Search for the cell housing the specified text and yield its (x, y) center coordinate. 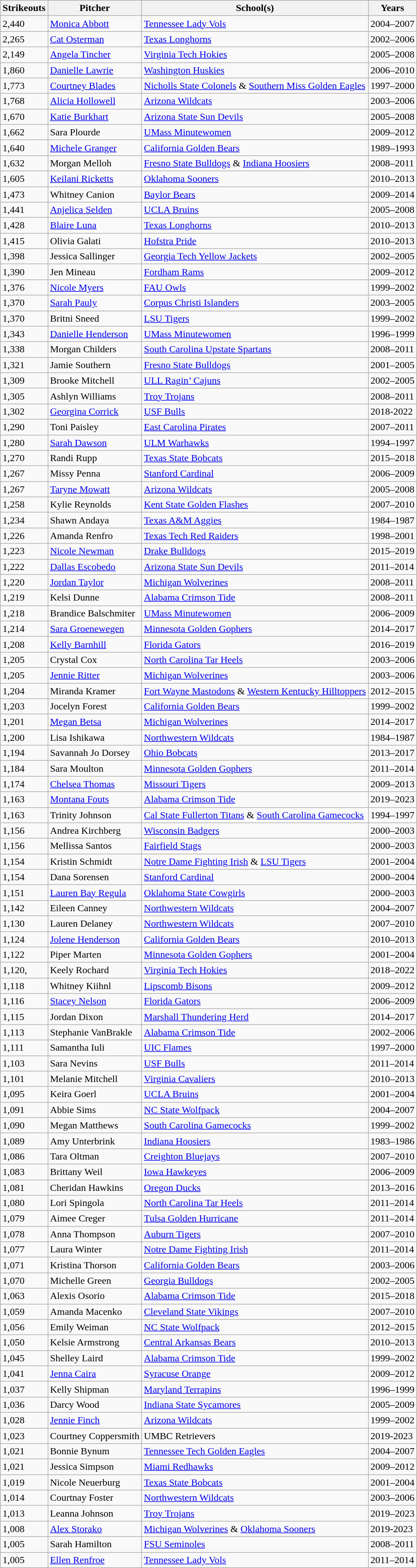
Shelley Laird (95, 1358)
Leanna Johnson (95, 1513)
Miami Redhawks (255, 1467)
1,063 (24, 1296)
1,258 (24, 505)
1,091 (24, 1110)
Blaire Luna (95, 225)
1,120, (24, 970)
2001–2005 (392, 365)
Jennie Finch (95, 1420)
1,050 (24, 1343)
1,415 (24, 241)
Piper Marten (95, 955)
Jessica Simpson (95, 1467)
Lauren Bay Regula (95, 892)
Kelsie Armstrong (95, 1343)
Fordham Rams (255, 272)
2009–2013 (392, 784)
Nicole Neuerburg (95, 1482)
Stephanie VanBrakle (95, 1032)
1,028 (24, 1420)
1,081 (24, 1188)
1,151 (24, 892)
1,305 (24, 396)
Missy Penna (95, 474)
1,208 (24, 644)
Ashlyn Williams (95, 396)
Jolene Henderson (95, 939)
Oklahoma Sooners (255, 179)
Emily Weiman (95, 1327)
Stacey Nelson (95, 1001)
1989–1993 (392, 148)
Brooke Mitchell (95, 380)
Creighton Bluejays (255, 1156)
1,218 (24, 613)
Mellissa Santos (95, 846)
1,037 (24, 1389)
2018–2022 (392, 970)
Syracuse Orange (255, 1374)
2013–2016 (392, 1188)
1,194 (24, 753)
2006–2010 (392, 70)
Nicole Newman (95, 551)
1,142 (24, 908)
1,338 (24, 349)
Fairfield Stags (255, 846)
Indiana Hoosiers (255, 1141)
Fresno State Bulldogs (255, 365)
Anna Thompson (95, 1234)
1,222 (24, 567)
Megan Betsa (95, 722)
Baylor Bears (255, 194)
Jessica Sallinger (95, 256)
Danielle Henderson (95, 334)
Cat Osterman (95, 39)
Indiana State Sycamores (255, 1405)
1998–2001 (392, 536)
Lipscomb Bisons (255, 986)
Jocelyn Forest (95, 707)
Amy Unterbrink (95, 1141)
2016–2019 (392, 644)
Virginia Cavaliers (255, 1079)
Laura Winter (95, 1250)
Kelsi Dunne (95, 598)
Cheridan Hawkins (95, 1188)
Michele Granger (95, 148)
Amanda Macenko (95, 1312)
FAU Owls (255, 287)
2003–2005 (392, 303)
1,234 (24, 520)
1,201 (24, 722)
Missouri Tigers (255, 784)
Oklahoma State Cowgirls (255, 892)
1,223 (24, 551)
Sarah Pauly (95, 303)
Keira Goerl (95, 1094)
2,440 (24, 24)
ULM Warhawks (255, 442)
1983–1986 (392, 1141)
Taryne Mowatt (95, 489)
Auburn Tigers (255, 1234)
Katie Burkhart (95, 117)
Britni Sneed (95, 318)
Jordan Dixon (95, 1017)
Michelle Green (95, 1281)
South Carolina Upstate Spartans (255, 349)
1,113 (24, 1032)
Angela Tincher (95, 55)
1,203 (24, 707)
Montana Fouts (95, 799)
Jenna Caira (95, 1374)
East Carolina Pirates (255, 427)
Iowa Hawkeyes (255, 1172)
Fresno State Bulldogs & Indiana Hoosiers (255, 163)
Courtnay Foster (95, 1498)
1,302 (24, 411)
Corpus Christi Islanders (255, 303)
1,214 (24, 629)
Kelly Barnhill (95, 644)
Sara Plourde (95, 132)
1,111 (24, 1048)
1,122 (24, 955)
2018-2022 (392, 411)
Andrea Kirchberg (95, 830)
1,773 (24, 86)
Tara Oltman (95, 1156)
1,079 (24, 1219)
Amanda Renfro (95, 536)
Savannah Jo Dorsey (95, 753)
Kent State Golden Flashes (255, 505)
Alex Storako (95, 1529)
Jennie Ritter (95, 675)
Tulsa Golden Hurricane (255, 1219)
Samantha Iuli (95, 1048)
1,473 (24, 194)
Cal State Fullerton Titans & South Carolina Gamecocks (255, 815)
Brandice Balschmiter (95, 613)
1,041 (24, 1374)
Trinity Johnson (95, 815)
1,632 (24, 163)
1,343 (24, 334)
1,204 (24, 691)
Sara Moulton (95, 769)
1,376 (24, 287)
Courtney Coppersmith (95, 1435)
Keely Rochard (95, 970)
Texas A&M Aggies (255, 520)
Olivia Galati (95, 241)
1,095 (24, 1094)
1,070 (24, 1281)
1,662 (24, 132)
South Carolina Gamecocks (255, 1125)
Keilani Ricketts (95, 179)
2015–2019 (392, 551)
1,045 (24, 1358)
Melanie Mitchell (95, 1079)
Georgia Tech Yellow Jackets (255, 256)
Strikeouts (24, 8)
1,059 (24, 1312)
1,086 (24, 1156)
Morgan Childers (95, 349)
Dallas Escobedo (95, 567)
Oregon Ducks (255, 1188)
1,130 (24, 923)
1,124 (24, 939)
1,013 (24, 1513)
Miranda Kramer (95, 691)
Courtney Blades (95, 86)
1,220 (24, 582)
1,441 (24, 210)
Michigan Wolverines & Oklahoma Sooners (255, 1529)
1,270 (24, 458)
1,398 (24, 256)
1,014 (24, 1498)
1,101 (24, 1079)
1,115 (24, 1017)
Crystal Cox (95, 660)
Fort Wayne Mastodons & Western Kentucky Hilltoppers (255, 691)
Washington Huskies (255, 70)
1,083 (24, 1172)
1,321 (24, 365)
Aimee Creger (95, 1219)
1,023 (24, 1435)
Anjelica Selden (95, 210)
Kylie Reynolds (95, 505)
2009–2014 (392, 194)
1,226 (24, 536)
2005–2009 (392, 1405)
Brittany Weil (95, 1172)
Megan Matthews (95, 1125)
Lisa Ishikawa (95, 738)
Wisconsin Badgers (255, 830)
1,184 (24, 769)
Kelly Shipman (95, 1389)
Central Arkansas Bears (255, 1343)
1,280 (24, 442)
Hofstra Pride (255, 241)
1,605 (24, 179)
Abbie Sims (95, 1110)
Jen Mineau (95, 272)
1,219 (24, 598)
1,036 (24, 1405)
Shawn Andaya (95, 520)
Alicia Hollowell (95, 101)
Lauren Delaney (95, 923)
Notre Dame Fighting Irish & LSU Tigers (255, 861)
1,103 (24, 1063)
Marshall Thundering Herd (255, 1017)
Georgina Corrick (95, 411)
Pitcher (95, 8)
ULL Ragin’ Cajuns (255, 380)
Lori Spingola (95, 1203)
FSU Seminoles (255, 1544)
1,078 (24, 1234)
Toni Paisley (95, 427)
Maryland Terrapins (255, 1389)
2013–2017 (392, 753)
School(s) (255, 8)
1,056 (24, 1327)
1,071 (24, 1265)
2,149 (24, 55)
1,290 (24, 427)
1,118 (24, 986)
Years (392, 8)
2,265 (24, 39)
Cleveland State Vikings (255, 1312)
Ohio Bobcats (255, 753)
Whitney Kiihnl (95, 986)
Alexis Osorio (95, 1296)
Eileen Canney (95, 908)
1,089 (24, 1141)
Nicholls State Colonels & Southern Miss Golden Eagles (255, 86)
1,640 (24, 148)
1,768 (24, 101)
2000–2004 (392, 877)
Monica Abbott (95, 24)
LSU Tigers (255, 318)
Whitney Canion (95, 194)
1,309 (24, 380)
Dana Sorensen (95, 877)
Sarah Hamilton (95, 1544)
1,428 (24, 225)
Ellen Renfroe (95, 1560)
1,174 (24, 784)
Kristin Schmidt (95, 861)
1,090 (24, 1125)
1,116 (24, 1001)
1,019 (24, 1482)
1,080 (24, 1203)
Chelsea Thomas (95, 784)
1,390 (24, 272)
Georgia Bulldogs (255, 1281)
Nicole Myers (95, 287)
Bonnie Bynum (95, 1451)
Jamie Southern (95, 365)
2007–2011 (392, 427)
Sara Nevins (95, 1063)
Sarah Dawson (95, 442)
Danielle Lawrie (95, 70)
Randi Rupp (95, 458)
Jordan Taylor (95, 582)
UIC Flames (255, 1048)
Tennessee Tech Golden Eagles (255, 1451)
1,077 (24, 1250)
Morgan Melloh (95, 163)
1,670 (24, 117)
Darcy Wood (95, 1405)
Drake Bulldogs (255, 551)
1,860 (24, 70)
Texas Tech Red Raiders (255, 536)
UMBC Retrievers (255, 1435)
1,008 (24, 1529)
Kristina Thorson (95, 1265)
Notre Dame Fighting Irish (255, 1250)
1,200 (24, 738)
Sara Groenewegen (95, 629)
